Detect which cell encompasses the target text, then output its (X, Y) center coordinate. 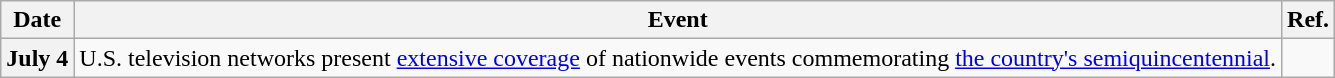
Ref. (1308, 20)
July 4 (38, 58)
Event (678, 20)
Date (38, 20)
U.S. television networks present extensive coverage of nationwide events commemorating the country's semiquincentennial. (678, 58)
